Provide the [x, y] coordinate of the cell's center where the given text is located.  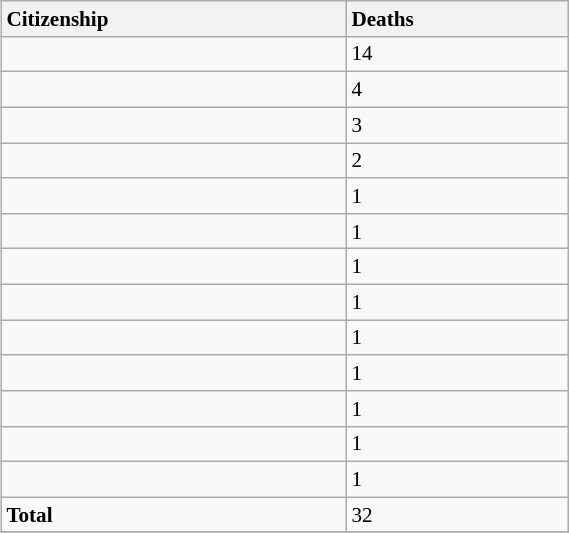
4 [458, 90]
Total [174, 514]
Citizenship [174, 18]
2 [458, 160]
32 [458, 514]
3 [458, 124]
14 [458, 54]
Deaths [458, 18]
